Scan for the cell matching the given text and deliver its [X, Y] coordinate at center. 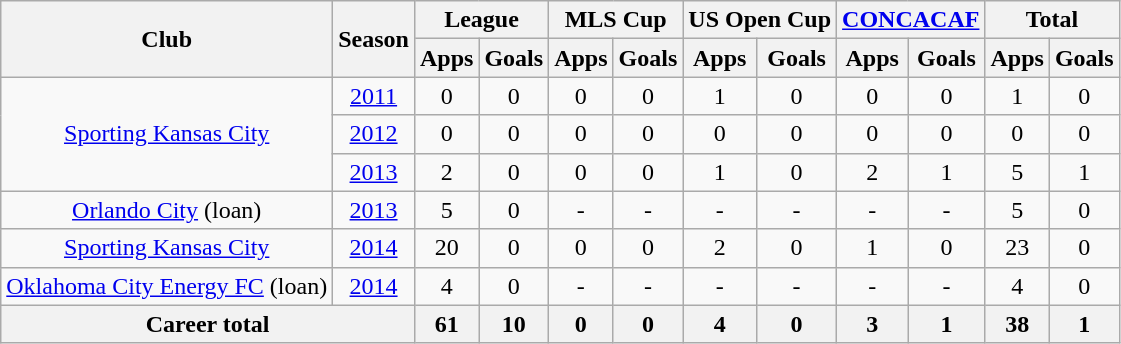
Oklahoma City Energy FC (loan) [167, 286]
23 [1017, 248]
3 [872, 324]
Club [167, 39]
61 [446, 324]
2012 [374, 134]
38 [1017, 324]
League [481, 20]
Career total [208, 324]
20 [446, 248]
US Open Cup [760, 20]
CONCACAF [911, 20]
Orlando City (loan) [167, 210]
Season [374, 39]
MLS Cup [616, 20]
10 [514, 324]
Total [1052, 20]
2011 [374, 96]
